Search for the cell housing the specified text and yield its [X, Y] center coordinate. 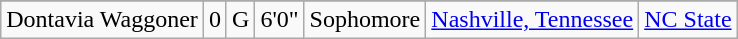
G [240, 20]
Dontavia Waggoner [102, 20]
0 [214, 20]
Sophomore [365, 20]
NC State [688, 20]
Nashville, Tennessee [532, 20]
6'0" [280, 20]
